Determine the (X, Y) coordinate at the center of the cell enclosing the given text.  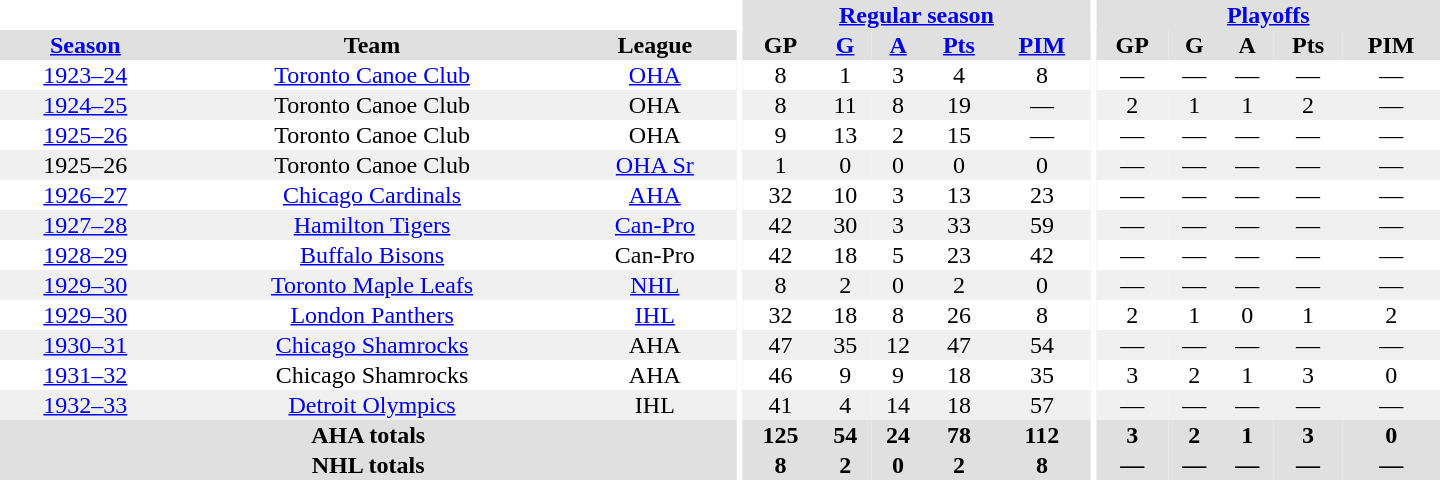
1932–33 (86, 405)
1930–31 (86, 345)
78 (960, 435)
Team (372, 45)
1924–25 (86, 105)
112 (1042, 435)
33 (960, 225)
19 (960, 105)
AHA totals (368, 435)
59 (1042, 225)
10 (846, 195)
Playoffs (1268, 15)
57 (1042, 405)
5 (898, 255)
1926–27 (86, 195)
Chicago Cardinals (372, 195)
30 (846, 225)
London Panthers (372, 315)
12 (898, 345)
1923–24 (86, 75)
League (654, 45)
125 (780, 435)
11 (846, 105)
Season (86, 45)
Buffalo Bisons (372, 255)
14 (898, 405)
NHL (654, 285)
Hamilton Tigers (372, 225)
OHA Sr (654, 165)
1927–28 (86, 225)
1928–29 (86, 255)
Toronto Maple Leafs (372, 285)
Detroit Olympics (372, 405)
41 (780, 405)
Regular season (916, 15)
15 (960, 135)
24 (898, 435)
NHL totals (368, 465)
46 (780, 375)
1931–32 (86, 375)
26 (960, 315)
